Output the [X, Y] coordinate of the center of the cell containing the given text.  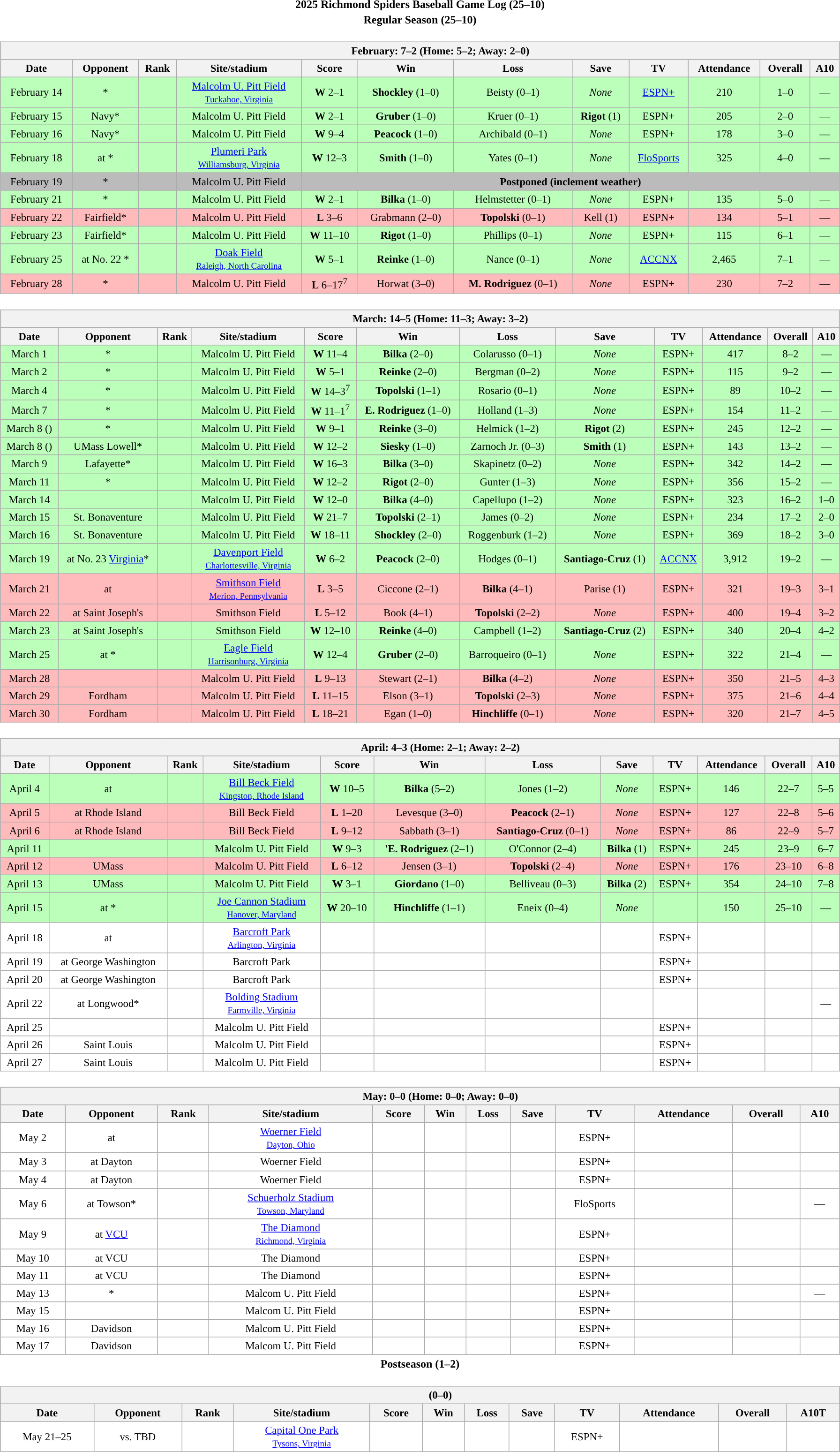
W 18–11 [330, 535]
May 4 [33, 1180]
7–1 [785, 259]
Rigot (2–0) [408, 482]
25–10 [788, 907]
May 3 [33, 1162]
March 29 [29, 696]
Shockley (2–0) [408, 535]
Davenport FieldCharlottesville, Virginia [248, 558]
March: 14–5 (Home: 11–3; Away: 3–2) [420, 318]
at No. 23 Virginia* [108, 558]
May 21–25 [47, 1437]
150 [731, 907]
Sabbath (3–1) [429, 831]
W 21–7 [330, 517]
April 13 [25, 884]
11–2 [790, 410]
May 11 [33, 1275]
Levesque (3–0) [429, 813]
Topolski (2–4) [542, 866]
19–2 [790, 558]
Topolski (0–1) [513, 217]
W 11–10 [330, 235]
6–8 [826, 866]
176 [731, 866]
Kell (1) [601, 217]
April 15 [25, 907]
321 [735, 589]
W 16–3 [330, 464]
Bolding StadiumFarmville, Virginia [262, 1004]
3–2 [826, 613]
Malcolm U. Pitt FieldTuckahoe, Virginia [239, 92]
4–4 [826, 696]
W 6–2 [330, 558]
Peacock (1–0) [406, 134]
L 9–12 [347, 831]
340 [735, 630]
April 19 [25, 962]
22–8 [788, 813]
May 15 [33, 1311]
16–2 [790, 499]
13–2 [790, 446]
Jones (1–2) [542, 789]
Eneix (0–4) [542, 907]
6–1 [785, 235]
Yates (0–1) [513, 158]
April 11 [25, 848]
O'Connor (2–4) [542, 848]
369 [735, 535]
146 [731, 789]
19–3 [790, 589]
L 5–12 [330, 613]
Lafayette* [108, 464]
Bilka (3–0) [408, 464]
April 22 [25, 1004]
Bill Beck FieldKingston, Rhode Island [262, 789]
March 30 [29, 714]
Phillips (0–1) [513, 235]
8–2 [790, 354]
4–0 [785, 158]
April: 4–3 (Home: 2–1; Away: 2–2) [420, 748]
L 18–21 [330, 714]
March 11 [29, 482]
UMass Lowell* [108, 446]
W 9–1 [330, 429]
February 22 [37, 217]
at Longwood* [108, 1004]
Siesky (1–0) [408, 446]
5–1 [785, 217]
Archibald (0–1) [513, 134]
Topolski (2–3) [508, 696]
154 [735, 410]
April 26 [25, 1045]
Bilka (1–0) [406, 199]
May 10 [33, 1258]
Woerner FieldDayton, Ohio [291, 1138]
400 [735, 613]
February 28 [37, 284]
210 [724, 92]
March 16 [29, 535]
April 27 [25, 1063]
May 13 [33, 1293]
Bergman (0–2) [508, 371]
Horwat (3–0) [406, 284]
L 3–5 [330, 589]
March 9 [29, 464]
Capital One ParkTysons, Virginia [302, 1437]
The DiamondRichmond, Virginia [291, 1233]
Helmstetter (0–1) [513, 199]
417 [735, 354]
Plumeri ParkWilliamsburg, Virginia [239, 158]
Reinke (2–0) [408, 371]
205 [724, 116]
21–6 [790, 696]
May: 0–0 (Home: 0–0; Away: 0–0) [420, 1097]
Campbell (1–2) [508, 630]
February 16 [37, 134]
178 [724, 134]
Grabmann (2–0) [406, 217]
15–2 [790, 482]
127 [731, 813]
Reinke (1–0) [406, 259]
Bilka (4–0) [408, 499]
350 [735, 678]
March 19 [29, 558]
W 11–4 [330, 354]
325 [724, 158]
Peacock (2–0) [408, 558]
W 3–1 [347, 884]
February: 7–2 (Home: 5–2; Away: 2–0) [420, 51]
Book (4–1) [408, 613]
February 19 [37, 182]
Gruber (1–0) [406, 116]
14–2 [790, 464]
Capellupo (1–2) [508, 499]
5–6 [826, 813]
Reinke (4–0) [408, 630]
April 12 [25, 866]
April 20 [25, 979]
L 6–177 [330, 284]
Barcroft ParkArlington, Virginia [262, 938]
W 9–3 [347, 848]
February 25 [37, 259]
Bilka (2) [627, 884]
March 1 [29, 354]
Hodges (0–1) [508, 558]
Hinchliffe (1–1) [429, 907]
L 6–12 [347, 866]
Smith (1) [605, 446]
Parise (1) [605, 589]
March 14 [29, 499]
19–4 [790, 613]
Gruber (2–0) [408, 655]
Topolski (1–1) [408, 390]
135 [724, 199]
Peacock (2–1) [542, 813]
at Towson* [112, 1203]
21–7 [790, 714]
Topolski (2–1) [408, 517]
Schuerholz StadiumTowson, Maryland [291, 1203]
21–4 [790, 655]
E. Rodriguez (1–0) [408, 410]
Santiago-Cruz (1) [605, 558]
Smithson FieldMerion, Pennsylvania [248, 589]
W 12–4 [330, 655]
Santiago-Cruz (2) [605, 630]
Ciccone (2–1) [408, 589]
March 4 [29, 390]
20–4 [790, 630]
Santiago-Cruz (0–1) [542, 831]
Beisty (0–1) [513, 92]
April 5 [25, 813]
W 14–37 [330, 390]
W 12–10 [330, 630]
vs. TBD [138, 1437]
9–2 [790, 371]
18–2 [790, 535]
Doak FieldRaleigh, North Carolina [239, 259]
April 18 [25, 938]
4–2 [826, 630]
Smith (1–0) [406, 158]
May 2 [33, 1138]
7–8 [826, 884]
W 9–4 [330, 134]
February 18 [37, 158]
322 [735, 655]
February 15 [37, 116]
Bilka (2–0) [408, 354]
23–10 [788, 866]
May 16 [33, 1328]
March 15 [29, 517]
Stewart (2–1) [408, 678]
323 [735, 499]
3,912 [735, 558]
320 [735, 714]
Postponed (inclement weather) [571, 182]
Joe Cannon StadiumHanover, Maryland [262, 907]
Rosario (0–1) [508, 390]
Belliveau (0–3) [542, 884]
Helmick (1–2) [508, 429]
Reinke (3–0) [408, 429]
L 1–20 [347, 813]
Nance (0–1) [513, 259]
March 23 [29, 630]
at No. 22 * [105, 259]
22–7 [788, 789]
Rigot (1–0) [406, 235]
Roggenburk (1–2) [508, 535]
5–7 [826, 831]
17–2 [790, 517]
4–3 [826, 678]
134 [724, 217]
Egan (1–0) [408, 714]
Barroqueiro (0–1) [508, 655]
February 21 [37, 199]
2,465 [724, 259]
Zarnoch Jr. (0–3) [508, 446]
6–7 [826, 848]
Jensen (3–1) [429, 866]
February 23 [37, 235]
W 10–5 [347, 789]
5–5 [826, 789]
Bilka (4–1) [508, 589]
Bilka (4–2) [508, 678]
Eagle FieldHarrisonburg, Virginia [248, 655]
L 9–13 [330, 678]
April 6 [25, 831]
M. Rodriguez (0–1) [513, 284]
89 [735, 390]
Giordano (1–0) [429, 884]
March 28 [29, 678]
March 22 [29, 613]
March 21 [29, 589]
March 2 [29, 371]
356 [735, 482]
21–5 [790, 678]
22–9 [788, 831]
Rigot (2) [605, 429]
James (0–2) [508, 517]
May 9 [33, 1233]
375 [735, 696]
Holland (1–3) [508, 410]
24–10 [788, 884]
April 4 [25, 789]
(0–0) [420, 1395]
3–1 [826, 589]
Bilka (5–2) [429, 789]
W 20–10 [347, 907]
143 [735, 446]
Gunter (1–3) [508, 482]
Shockley (1–0) [406, 92]
March 25 [29, 655]
Topolski (2–2) [508, 613]
342 [735, 464]
May 6 [33, 1203]
4–5 [826, 714]
10–2 [790, 390]
April 25 [25, 1027]
12–2 [790, 429]
86 [731, 831]
234 [735, 517]
February 14 [37, 92]
Colarusso (0–1) [508, 354]
Elson (3–1) [408, 696]
Skapinetz (0–2) [508, 464]
23–9 [788, 848]
Kruer (0–1) [513, 116]
May 17 [33, 1346]
W 11–17 [330, 410]
Hinchliffe (0–1) [508, 714]
Rigot (1) [601, 116]
March 7 [29, 410]
Bilka (1) [627, 848]
W 12–3 [330, 158]
5–0 [785, 199]
'E. Rodriguez (2–1) [429, 848]
A10T [813, 1413]
L 11–15 [330, 696]
L 3–6 [330, 217]
7–2 [785, 284]
230 [724, 284]
354 [731, 884]
W 12–0 [330, 499]
